Return the [x, y] coordinate for the center point of the cell that contains the specified text.  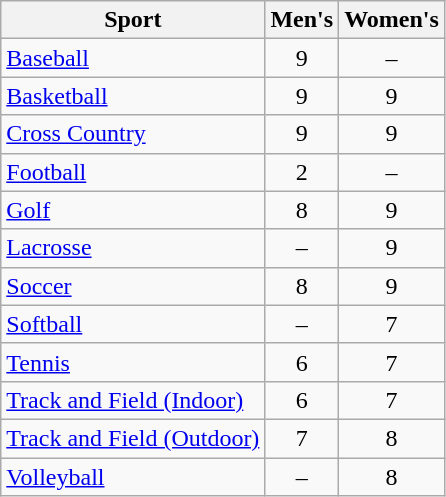
Baseball [133, 58]
Golf [133, 210]
Football [133, 172]
Basketball [133, 96]
Track and Field (Outdoor) [133, 438]
Soccer [133, 286]
Track and Field (Indoor) [133, 400]
Sport [133, 20]
Tennis [133, 362]
2 [302, 172]
Cross Country [133, 134]
Men's [302, 20]
Volleyball [133, 477]
Women's [392, 20]
Softball [133, 324]
Lacrosse [133, 248]
